Provide the (X, Y) coordinate of the cell's center where the given text is located.  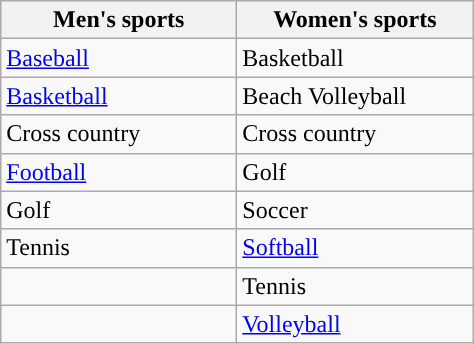
Softball (355, 248)
Beach Volleyball (355, 96)
Baseball (119, 58)
Women's sports (355, 20)
Men's sports (119, 20)
Soccer (355, 210)
Volleyball (355, 324)
Football (119, 172)
